Find where the given text appears and provide that cell's center as [x, y] coordinate. 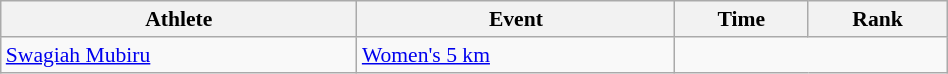
Athlete [179, 19]
Time [742, 19]
Event [516, 19]
Women's 5 km [516, 55]
Rank [878, 19]
Swagiah Mubiru [179, 55]
